From the cell containing the given text, extract its center point as [x, y] coordinate. 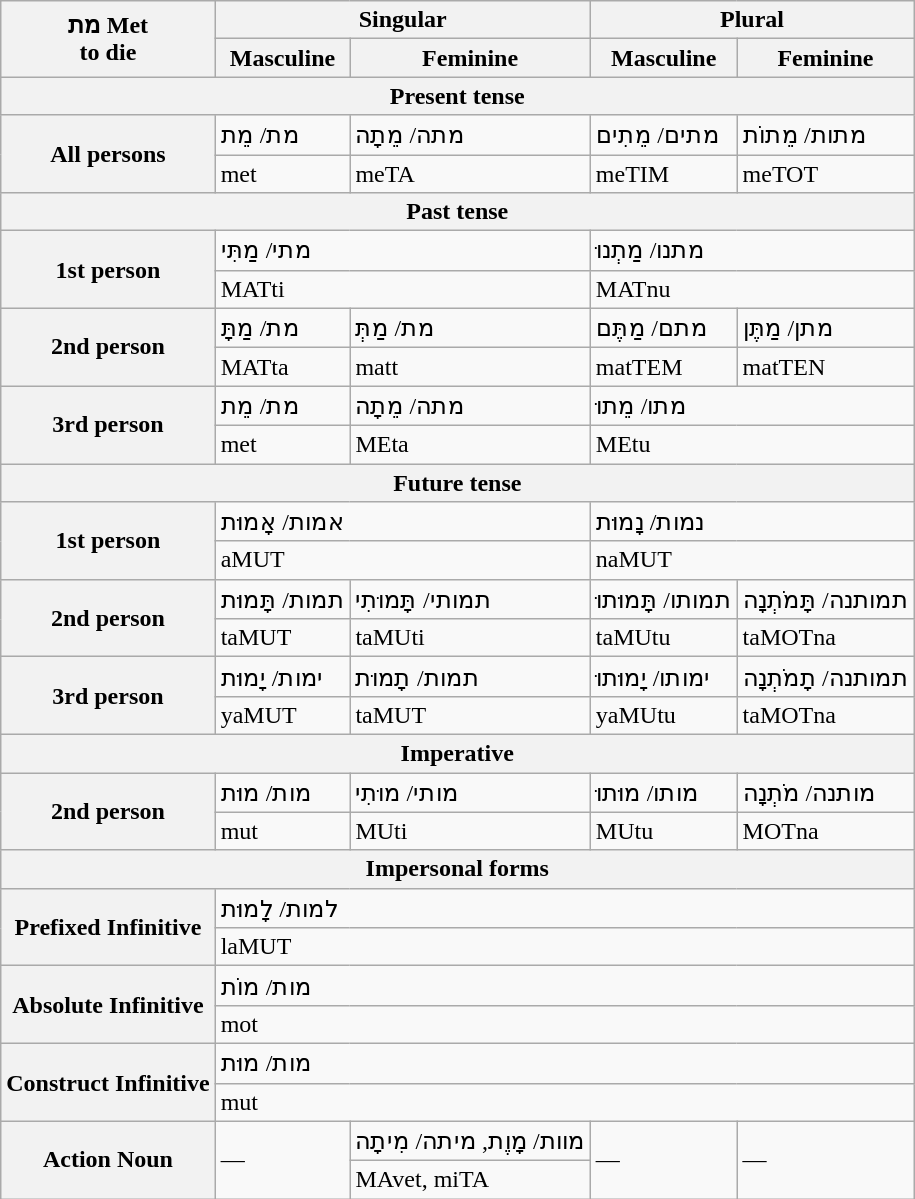
Absolute Infinitive [108, 1005]
מתנו/ מַתְנוּ [752, 251]
מתים/ מֵתִים [664, 135]
MEtu [752, 444]
מתי/ מַתִּי [402, 251]
naMUT [752, 560]
Imperative [458, 753]
ימותו/ יָמוּתוּ [664, 677]
תמותי/ תָּמוּתִי [470, 599]
Construct Infinitive [108, 1082]
matt [470, 367]
MUti [470, 831]
Prefixed Infinitive [108, 927]
MOTna [826, 831]
Singular [402, 20]
MAvet, miTA [470, 1180]
מותנה/ מֹתְנָה [826, 792]
מתות/ מֵתוֹת [826, 135]
מת/ מַתָּ [282, 328]
תמות/ תָמוּת [470, 677]
yaMUtu [664, 715]
MATnu [752, 289]
מות/ מוֹת [564, 986]
מותו/ מוּתוּ [664, 792]
MATti [402, 289]
מתן/ מַתֶּן [826, 328]
מתו/ מֵתוּ [752, 406]
מת/ מַתְּ [470, 328]
מתם/ מַתֶּם [664, 328]
MUtu [664, 831]
מותי/ מוּתִי [470, 792]
taMUtu [664, 638]
תמותו/ תָּמוּתוּ [664, 599]
laMUT [564, 947]
תמות/ תָּמוּת [282, 599]
taMUti [470, 638]
מוות/ מָוֶת, מיתה/ מִיתָה [470, 1141]
Action Noun [108, 1160]
Impersonal forms [458, 869]
תמותנה/ תָּמֹתְנָה [826, 599]
MEta [470, 444]
meTA [470, 173]
Past tense [458, 212]
Plural [752, 20]
matTEM [664, 367]
למות/ לָמוּת [564, 908]
MATta [282, 367]
aMUT [402, 560]
ימות/ יָמוּת [282, 677]
מת Metto die [108, 39]
meTIM [664, 173]
נמות/ נָמוּת [752, 522]
Future tense [458, 483]
אמות/ אָמוּת [402, 522]
תמותנה/ תָמֹתְנָה [826, 677]
Present tense [458, 96]
matTEN [826, 367]
All persons [108, 154]
yaMUT [282, 715]
meTOT [826, 173]
mot [564, 1024]
